Capture the cell that displays the provided text and extract its (X, Y) central coordinate. 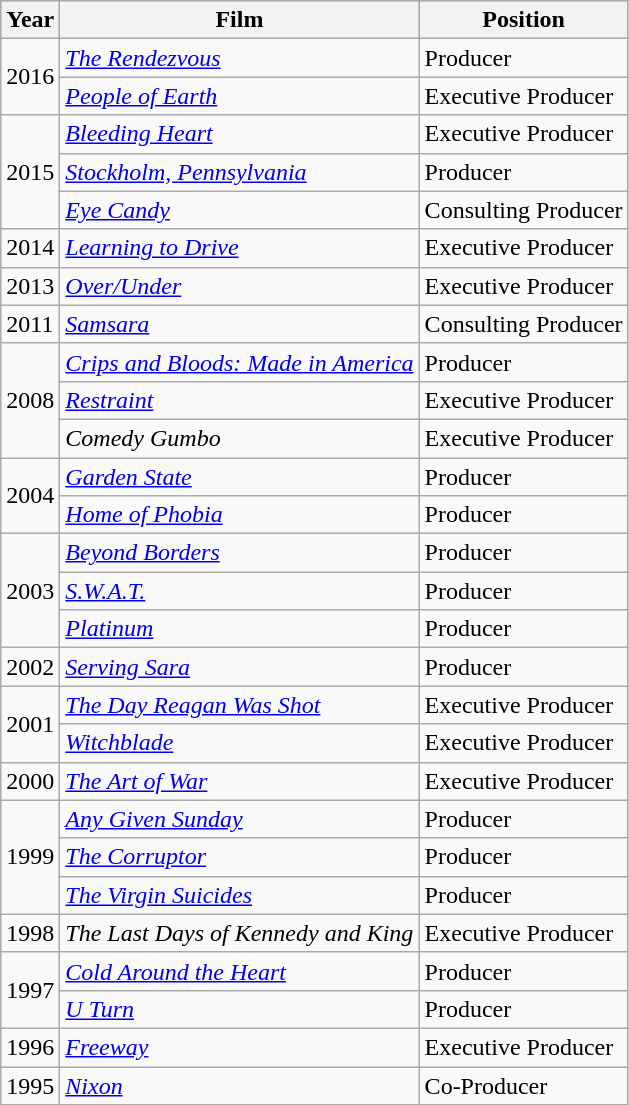
2013 (30, 286)
Nixon (240, 1085)
Co-Producer (524, 1085)
U Turn (240, 1009)
The Last Days of Kennedy and King (240, 933)
Comedy Gumbo (240, 438)
Platinum (240, 629)
Cold Around the Heart (240, 971)
Learning to Drive (240, 248)
Samsara (240, 324)
Bleeding Heart (240, 134)
2002 (30, 667)
People of Earth (240, 96)
1995 (30, 1085)
Freeway (240, 1047)
Any Given Sunday (240, 819)
Over/Under (240, 286)
Year (30, 20)
The Day Reagan Was Shot (240, 705)
2016 (30, 77)
Restraint (240, 400)
The Corruptor (240, 857)
Garden State (240, 477)
The Art of War (240, 781)
2008 (30, 400)
The Rendezvous (240, 58)
1997 (30, 990)
Beyond Borders (240, 553)
Film (240, 20)
2000 (30, 781)
2004 (30, 496)
2014 (30, 248)
The Virgin Suicides (240, 895)
S.W.A.T. (240, 591)
Serving Sara (240, 667)
1999 (30, 857)
Stockholm, Pennsylvania (240, 172)
Position (524, 20)
Crips and Bloods: Made in America (240, 362)
Home of Phobia (240, 515)
2015 (30, 172)
2011 (30, 324)
2003 (30, 591)
1996 (30, 1047)
2001 (30, 724)
Eye Candy (240, 210)
1998 (30, 933)
Witchblade (240, 743)
